Scan for the cell matching the given text and deliver its (X, Y) coordinate at center. 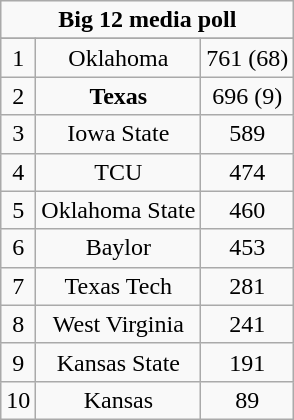
6 (18, 248)
Iowa State (118, 134)
Oklahoma (118, 58)
460 (248, 210)
2 (18, 96)
Big 12 media poll (148, 20)
281 (248, 286)
Texas (118, 96)
Kansas State (118, 362)
10 (18, 400)
589 (248, 134)
761 (68) (248, 58)
474 (248, 172)
696 (9) (248, 96)
191 (248, 362)
Baylor (118, 248)
453 (248, 248)
Oklahoma State (118, 210)
241 (248, 324)
4 (18, 172)
West Virginia (118, 324)
89 (248, 400)
3 (18, 134)
TCU (118, 172)
5 (18, 210)
9 (18, 362)
Kansas (118, 400)
7 (18, 286)
Texas Tech (118, 286)
8 (18, 324)
1 (18, 58)
